Locate the cell with the specified text and output its [x, y] center coordinate. 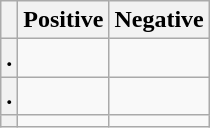
Negative [159, 20]
Positive [64, 20]
